Provide the (X, Y) coordinate of the cell's center where the given text is located.  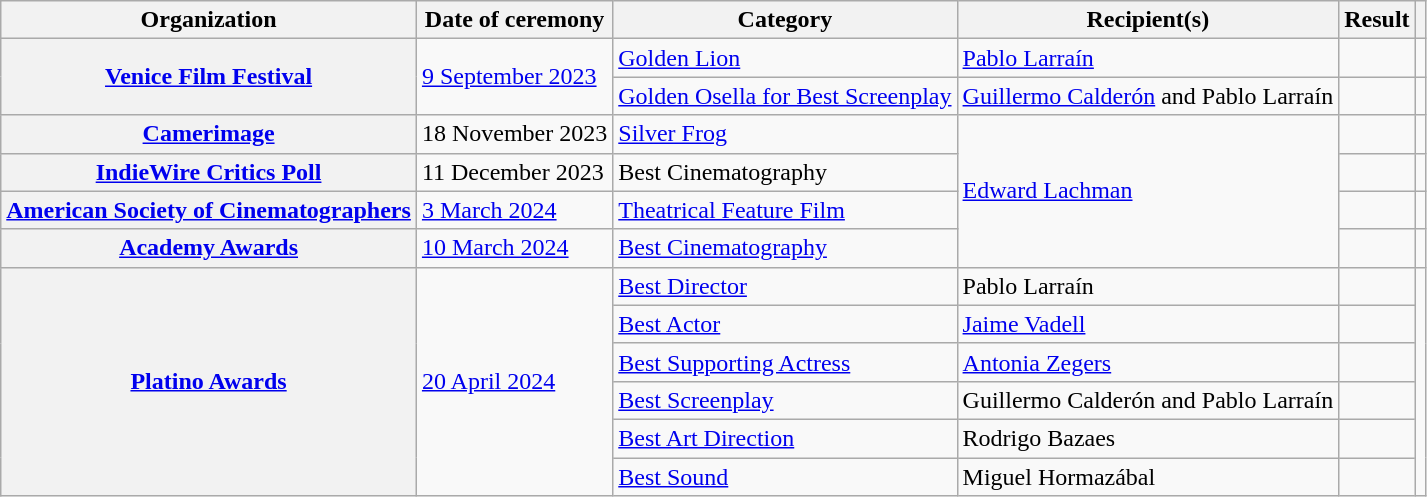
Rodrigo Bazaes (1148, 438)
Golden Osella for Best Screenplay (785, 96)
Platino Awards (209, 381)
Best Sound (785, 477)
10 March 2024 (514, 248)
Best Supporting Actress (785, 362)
3 March 2024 (514, 210)
Best Actor (785, 324)
Theatrical Feature Film (785, 210)
Category (785, 20)
Academy Awards (209, 248)
Camerimage (209, 134)
Jaime Vadell (1148, 324)
Best Art Direction (785, 438)
Silver Frog (785, 134)
Date of ceremony (514, 20)
Result (1377, 20)
Recipient(s) (1148, 20)
American Society of Cinematographers (209, 210)
Antonia Zegers (1148, 362)
Best Screenplay (785, 400)
Miguel Hormazábal (1148, 477)
Best Director (785, 286)
9 September 2023 (514, 77)
IndieWire Critics Poll (209, 172)
18 November 2023 (514, 134)
Golden Lion (785, 58)
Organization (209, 20)
Edward Lachman (1148, 191)
20 April 2024 (514, 381)
Venice Film Festival (209, 77)
11 December 2023 (514, 172)
